Extract the (X, Y) coordinate from the center of the cell holding the provided text.  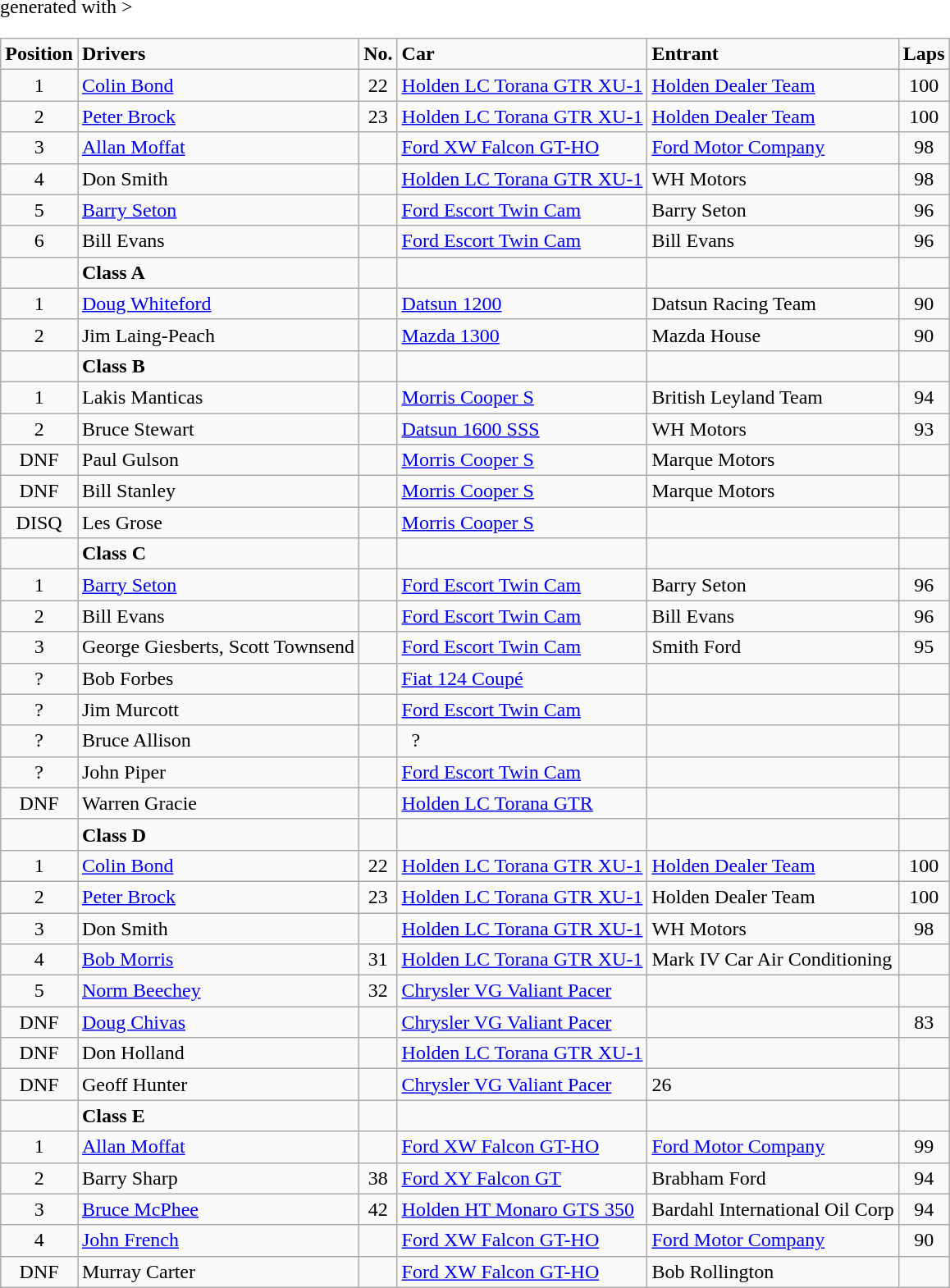
Geoff Hunter (218, 1085)
Brabham Ford (773, 1178)
38 (378, 1178)
John French (218, 1240)
Bob Rollington (773, 1272)
Bob Morris (218, 960)
Datsun 1600 SSS (522, 429)
No. (378, 54)
Doug Whiteford (218, 304)
Bob Forbes (218, 678)
Mazda 1300 (522, 335)
Ford XY Falcon GT (522, 1178)
Laps (924, 54)
Lakis Manticas (218, 397)
Jim Murcott (218, 710)
Drivers (218, 54)
83 (924, 1022)
Bruce McPhee (218, 1209)
99 (924, 1147)
Warren Gracie (218, 803)
31 (378, 960)
Datsun 1200 (522, 304)
Class C (218, 554)
Bruce Stewart (218, 429)
Class A (218, 272)
Barry Sharp (218, 1178)
6 (39, 241)
DISQ (39, 523)
George Giesberts, Scott Townsend (218, 647)
26 (773, 1085)
Jim Laing-Peach (218, 335)
Paul Gulson (218, 460)
Entrant (773, 54)
Bardahl International Oil Corp (773, 1209)
Doug Chivas (218, 1022)
Fiat 124 Coupé (522, 678)
British Leyland Team (773, 397)
Don Holland (218, 1053)
Les Grose (218, 523)
42 (378, 1209)
Position (39, 54)
Murray Carter (218, 1272)
Smith Ford (773, 647)
Norm Beechey (218, 991)
93 (924, 429)
Class B (218, 366)
Bill Stanley (218, 491)
Car (522, 54)
32 (378, 991)
Holden HT Monaro GTS 350 (522, 1209)
95 (924, 647)
Class E (218, 1116)
Datsun Racing Team (773, 304)
John Piper (218, 772)
Class D (218, 834)
Bruce Allison (218, 741)
Mark IV Car Air Conditioning (773, 960)
Mazda House (773, 335)
Holden LC Torana GTR (522, 803)
